Return the [X, Y] coordinate for the center point of the cell that contains the specified text.  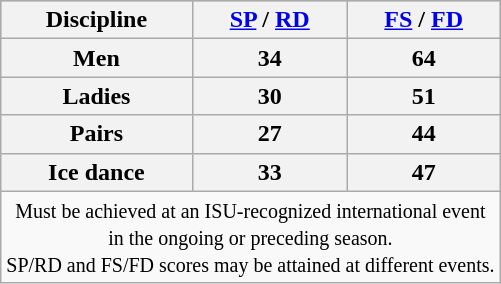
44 [424, 134]
33 [270, 172]
SP / RD [270, 20]
27 [270, 134]
Ice dance [96, 172]
30 [270, 96]
Ladies [96, 96]
64 [424, 58]
47 [424, 172]
Discipline [96, 20]
FS / FD [424, 20]
Pairs [96, 134]
Men [96, 58]
34 [270, 58]
51 [424, 96]
